Pinpoint the cell where the given text exists, returning its [X, Y] midpoint coordinate. 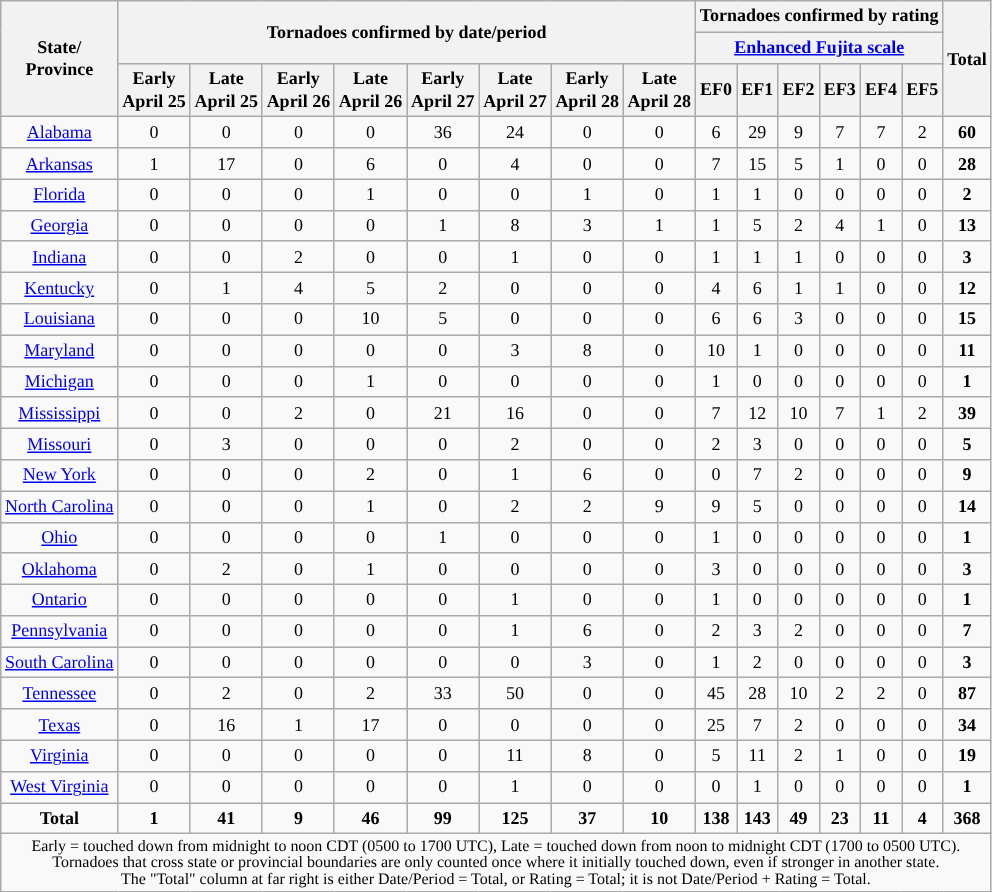
39 [967, 412]
45 [716, 694]
Virginia [60, 756]
Mississippi [60, 412]
34 [967, 724]
25 [716, 724]
South Carolina [60, 662]
36 [443, 132]
EarlyApril 26 [298, 90]
LateApril 27 [515, 90]
State/Province [60, 59]
60 [967, 132]
Ohio [60, 538]
368 [967, 818]
13 [967, 226]
LateApril 25 [226, 90]
Arkansas [60, 164]
Texas [60, 724]
Michigan [60, 382]
EarlyApril 28 [587, 90]
EF5 [922, 90]
EF1 [758, 90]
Oklahoma [60, 568]
EF3 [840, 90]
87 [967, 694]
Louisiana [60, 320]
Florida [60, 194]
EF4 [880, 90]
LateApril 26 [370, 90]
Missouri [60, 444]
Alabama [60, 132]
143 [758, 818]
138 [716, 818]
LateApril 28 [659, 90]
Indiana [60, 256]
Pennsylvania [60, 632]
46 [370, 818]
Enhanced Fujita scale [819, 48]
Tennessee [60, 694]
EarlyApril 27 [443, 90]
New York [60, 476]
50 [515, 694]
49 [798, 818]
Maryland [60, 350]
37 [587, 818]
125 [515, 818]
EF0 [716, 90]
21 [443, 412]
Georgia [60, 226]
41 [226, 818]
14 [967, 506]
EF2 [798, 90]
Kentucky [60, 288]
33 [443, 694]
19 [967, 756]
Ontario [60, 600]
Tornadoes confirmed by rating [819, 16]
North Carolina [60, 506]
Tornadoes confirmed by date/period [407, 32]
29 [758, 132]
24 [515, 132]
23 [840, 818]
99 [443, 818]
West Virginia [60, 786]
EarlyApril 25 [154, 90]
